Determine the [x, y] coordinate at the center of the cell enclosing the given text.  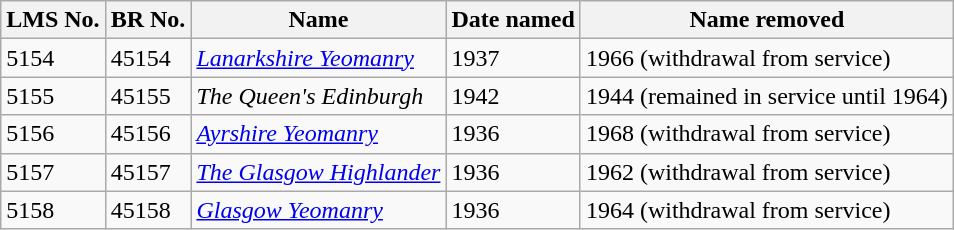
1944 (remained in service until 1964) [766, 96]
The Queen's Edinburgh [318, 96]
Name [318, 20]
45158 [148, 210]
Ayrshire Yeomanry [318, 134]
1962 (withdrawal from service) [766, 172]
Lanarkshire Yeomanry [318, 58]
5154 [53, 58]
Glasgow Yeomanry [318, 210]
1942 [513, 96]
LMS No. [53, 20]
Date named [513, 20]
1968 (withdrawal from service) [766, 134]
5155 [53, 96]
1966 (withdrawal from service) [766, 58]
The Glasgow Highlander [318, 172]
BR No. [148, 20]
45157 [148, 172]
5157 [53, 172]
45156 [148, 134]
1937 [513, 58]
5156 [53, 134]
45155 [148, 96]
45154 [148, 58]
1964 (withdrawal from service) [766, 210]
Name removed [766, 20]
5158 [53, 210]
